Capture the cell that displays the provided text and extract its (X, Y) central coordinate. 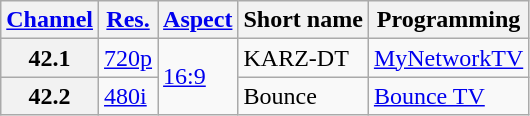
42.2 (50, 96)
42.1 (50, 58)
480i (128, 96)
Res. (128, 20)
Aspect (198, 20)
KARZ-DT (303, 58)
Channel (50, 20)
Bounce TV (448, 96)
Bounce (303, 96)
16:9 (198, 77)
MyNetworkTV (448, 58)
Short name (303, 20)
720p (128, 58)
Programming (448, 20)
